Detect which cell encompasses the target text, then output its (x, y) center coordinate. 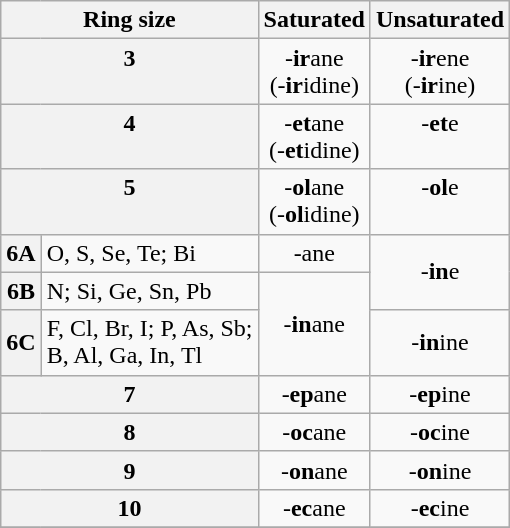
-ocine (440, 432)
10 (130, 508)
3 (130, 72)
-irene(-irine) (440, 72)
8 (130, 432)
6C (21, 342)
-ocane (314, 432)
-epane (314, 394)
6B (21, 291)
6A (21, 253)
-ane (314, 253)
Saturated (314, 20)
-inane (314, 324)
O, S, Se, Te; Bi (150, 253)
-olane(-olidine) (314, 202)
Ring size (130, 20)
N; Si, Ge, Sn, Pb (150, 291)
4 (130, 136)
F, Cl, Br, I; P, As, Sb;B, Al, Ga, In, Tl (150, 342)
-epine (440, 394)
-ete (440, 136)
7 (130, 394)
9 (130, 470)
-onane (314, 470)
-ecine (440, 508)
5 (130, 202)
-ine (440, 272)
-ecane (314, 508)
-etane(-etidine) (314, 136)
-inine (440, 342)
-irane(-iridine) (314, 72)
Unsaturated (440, 20)
-ole (440, 202)
-onine (440, 470)
